Locate the cell with the specified text and output its (X, Y) center coordinate. 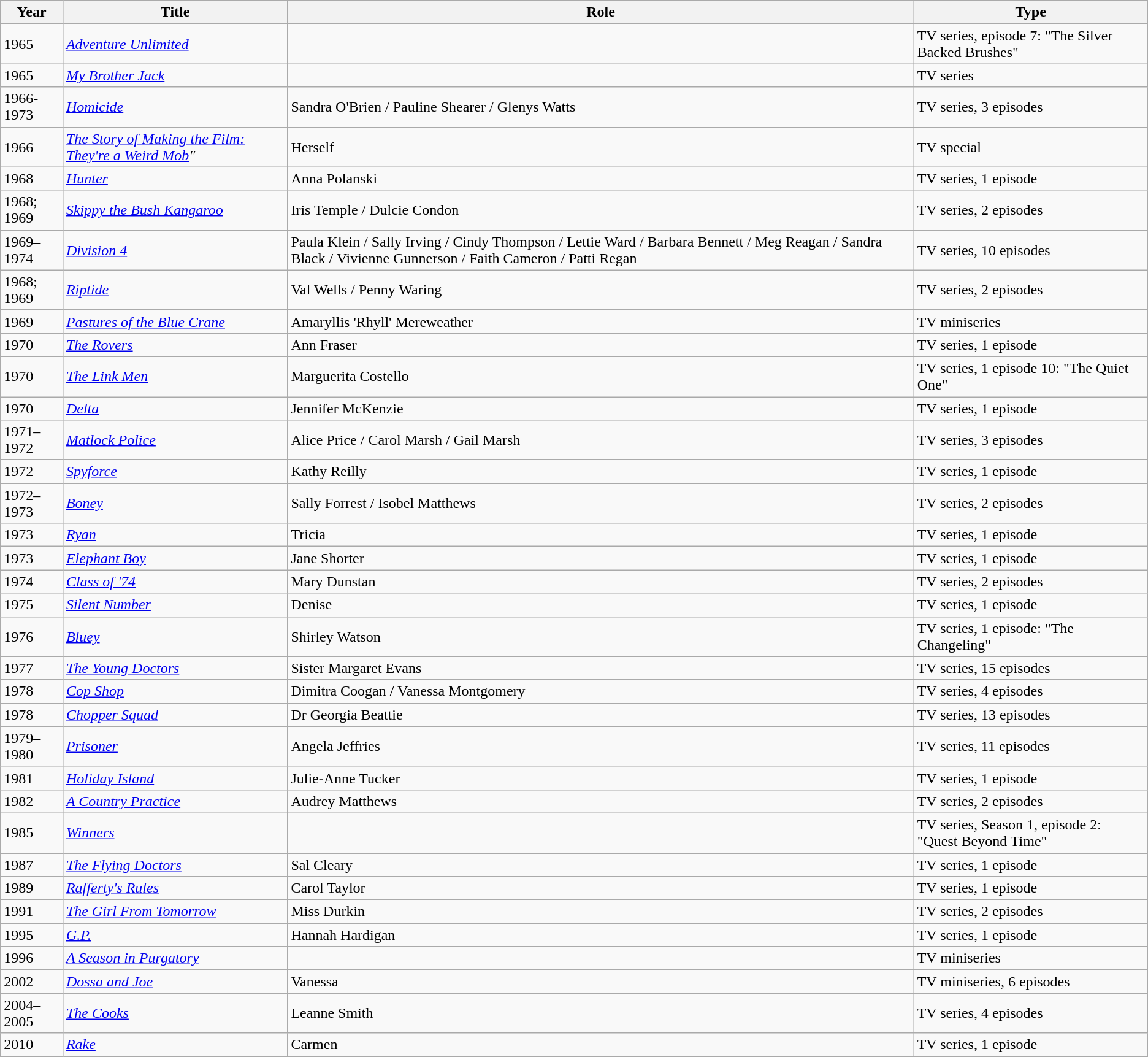
1969–1974 (32, 250)
The Cooks (175, 1013)
1989 (32, 888)
Year (32, 12)
Mary Dunstan (601, 582)
Role (601, 12)
1977 (32, 668)
Title (175, 12)
Hannah Hardigan (601, 935)
Anna Polanski (601, 179)
Pastures of the Blue Crane (175, 321)
TV series, 1 episode 10: "The Quiet One" (1030, 377)
A Country Practice (175, 801)
1974 (32, 582)
Vanessa (601, 982)
Herself (601, 147)
2002 (32, 982)
TV series, episode 7: "The Silver Backed Brushes" (1030, 44)
The Flying Doctors (175, 864)
Jane Shorter (601, 558)
Iris Temple / Dulcie Condon (601, 210)
Spyforce (175, 472)
Carmen (601, 1045)
1968 (32, 179)
1972 (32, 472)
Holiday Island (175, 778)
Boney (175, 503)
1996 (32, 958)
TV series, 10 episodes (1030, 250)
Val Wells / Penny Waring (601, 290)
TV series, 15 episodes (1030, 668)
Sister Margaret Evans (601, 668)
Kathy Reilly (601, 472)
Tricia (601, 535)
Amaryllis 'Rhyll' Mereweather (601, 321)
1985 (32, 833)
Dossa and Joe (175, 982)
Miss Durkin (601, 912)
2010 (32, 1045)
The Young Doctors (175, 668)
Delta (175, 408)
1969 (32, 321)
Homicide (175, 107)
Denise (601, 605)
Skippy the Bush Kangaroo (175, 210)
Rake (175, 1045)
1966 (32, 147)
The Rovers (175, 345)
TV series, 11 episodes (1030, 746)
Winners (175, 833)
TV series, 1 episode: "The Changeling" (1030, 637)
Leanne Smith (601, 1013)
Prisoner (175, 746)
TV series, Season 1, episode 2: "Quest Beyond Time" (1030, 833)
Audrey Matthews (601, 801)
1995 (32, 935)
1976 (32, 637)
Angela Jeffries (601, 746)
Matlock Police (175, 440)
The Story of Making the Film: They're a Weird Mob" (175, 147)
TV miniseries, 6 episodes (1030, 982)
Adventure Unlimited (175, 44)
Cop Shop (175, 691)
Sal Cleary (601, 864)
Alice Price / Carol Marsh / Gail Marsh (601, 440)
1982 (32, 801)
1975 (32, 605)
Ann Fraser (601, 345)
TV series, 13 episodes (1030, 715)
The Girl From Tomorrow (175, 912)
TV special (1030, 147)
Rafferty's Rules (175, 888)
Carol Taylor (601, 888)
Shirley Watson (601, 637)
Silent Number (175, 605)
The Link Men (175, 377)
Sally Forrest / Isobel Matthews (601, 503)
Dimitra Coogan / Vanessa Montgomery (601, 691)
1979–1980 (32, 746)
Bluey (175, 637)
Hunter (175, 179)
1971–1972 (32, 440)
TV series (1030, 75)
1991 (32, 912)
My Brother Jack (175, 75)
G.P. (175, 935)
1972–1973 (32, 503)
Type (1030, 12)
1981 (32, 778)
Class of '74 (175, 582)
Julie-Anne Tucker (601, 778)
Jennifer McKenzie (601, 408)
Marguerita Costello (601, 377)
Chopper Squad (175, 715)
Ryan (175, 535)
2004–2005 (32, 1013)
1966-1973 (32, 107)
A Season in Purgatory (175, 958)
Elephant Boy (175, 558)
Dr Georgia Beattie (601, 715)
Sandra O'Brien / Pauline Shearer / Glenys Watts (601, 107)
Division 4 (175, 250)
1987 (32, 864)
Riptide (175, 290)
